Search for the cell housing the specified text and yield its (X, Y) center coordinate. 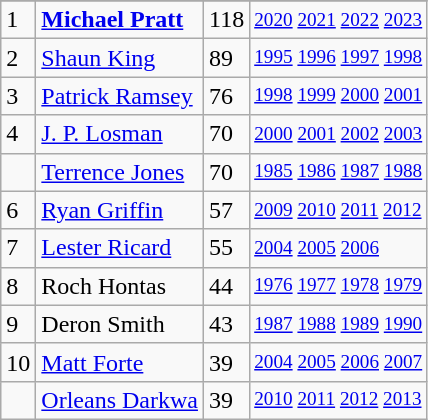
43 (226, 324)
118 (226, 20)
1998 1999 2000 2001 (338, 96)
9 (18, 324)
1995 1996 1997 1998 (338, 58)
J. P. Losman (120, 134)
57 (226, 210)
2004 2005 2006 (338, 248)
7 (18, 248)
6 (18, 210)
Orleans Darkwa (120, 400)
1985 1986 1987 1988 (338, 172)
2010 2011 2012 2013 (338, 400)
10 (18, 362)
76 (226, 96)
Deron Smith (120, 324)
1 (18, 20)
44 (226, 286)
1976 1977 1978 1979 (338, 286)
4 (18, 134)
Shaun King (120, 58)
2 (18, 58)
1987 1988 1989 1990 (338, 324)
3 (18, 96)
Michael Pratt (120, 20)
55 (226, 248)
2009 2010 2011 2012 (338, 210)
Matt Forte (120, 362)
89 (226, 58)
2020 2021 2022 2023 (338, 20)
Ryan Griffin (120, 210)
Patrick Ramsey (120, 96)
Roch Hontas (120, 286)
2004 2005 2006 2007 (338, 362)
Lester Ricard (120, 248)
Terrence Jones (120, 172)
2000 2001 2002 2003 (338, 134)
8 (18, 286)
